Pinpoint the cell where the given text exists, returning its (X, Y) midpoint coordinate. 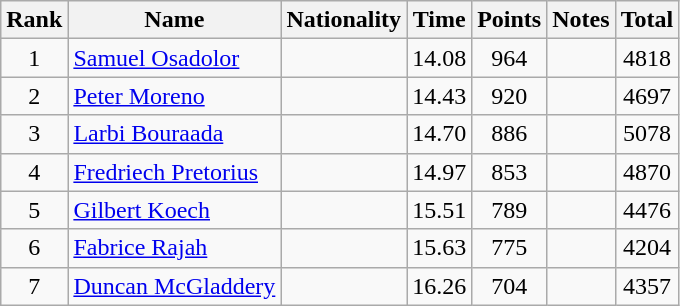
Total (647, 20)
Gilbert Koech (174, 210)
4697 (647, 96)
4204 (647, 248)
Notes (581, 20)
4357 (647, 286)
6 (34, 248)
4870 (647, 172)
15.51 (440, 210)
Name (174, 20)
4 (34, 172)
920 (510, 96)
5078 (647, 134)
14.43 (440, 96)
Points (510, 20)
1 (34, 58)
Duncan McGladdery (174, 286)
853 (510, 172)
14.08 (440, 58)
964 (510, 58)
Fabrice Rajah (174, 248)
4476 (647, 210)
Time (440, 20)
Nationality (344, 20)
3 (34, 134)
704 (510, 286)
Samuel Osadolor (174, 58)
14.97 (440, 172)
886 (510, 134)
4818 (647, 58)
Larbi Bouraada (174, 134)
Peter Moreno (174, 96)
775 (510, 248)
14.70 (440, 134)
16.26 (440, 286)
2 (34, 96)
Rank (34, 20)
5 (34, 210)
789 (510, 210)
15.63 (440, 248)
Fredriech Pretorius (174, 172)
7 (34, 286)
